Return the (x, y) coordinate for the center point of the cell that contains the specified text.  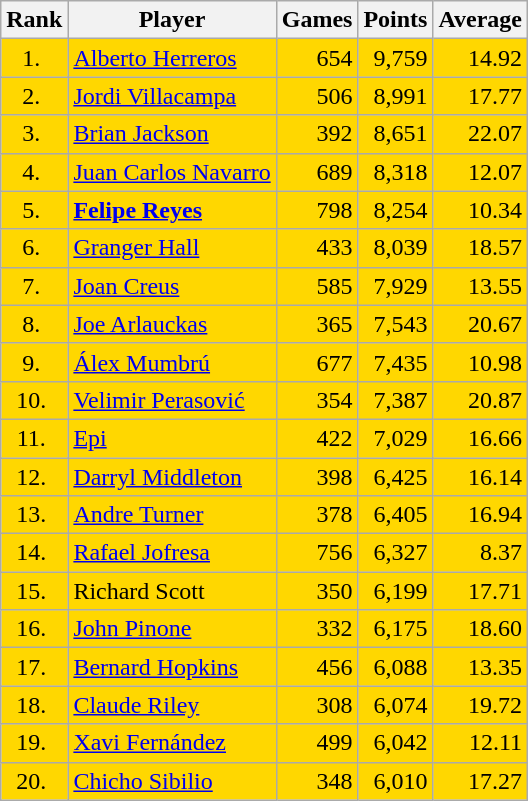
6,327 (396, 553)
Richard Scott (172, 591)
17. (34, 667)
10.34 (480, 210)
16.14 (480, 477)
6,074 (396, 705)
13.35 (480, 667)
6,042 (396, 743)
348 (317, 781)
7,029 (396, 438)
8,991 (396, 96)
Álex Mumbrú (172, 362)
Bernard Hopkins (172, 667)
332 (317, 629)
Granger Hall (172, 248)
Velimir Perasović (172, 400)
Claude Riley (172, 705)
7,929 (396, 286)
17.77 (480, 96)
378 (317, 515)
8,318 (396, 172)
16. (34, 629)
8,039 (396, 248)
9. (34, 362)
11. (34, 438)
398 (317, 477)
12.11 (480, 743)
456 (317, 667)
Rafael Jofresa (172, 553)
Jordi Villacampa (172, 96)
20.67 (480, 324)
16.66 (480, 438)
Games (317, 20)
6,425 (396, 477)
15. (34, 591)
12. (34, 477)
Joan Creus (172, 286)
Andre Turner (172, 515)
John Pinone (172, 629)
654 (317, 58)
7,543 (396, 324)
4. (34, 172)
5. (34, 210)
13. (34, 515)
798 (317, 210)
14.92 (480, 58)
Epi (172, 438)
Rank (34, 20)
677 (317, 362)
22.07 (480, 134)
6,175 (396, 629)
585 (317, 286)
7. (34, 286)
365 (317, 324)
422 (317, 438)
Chicho Sibilio (172, 781)
354 (317, 400)
Brian Jackson (172, 134)
Juan Carlos Navarro (172, 172)
433 (317, 248)
8.37 (480, 553)
689 (317, 172)
6,199 (396, 591)
7,387 (396, 400)
19.72 (480, 705)
16.94 (480, 515)
18.57 (480, 248)
20.87 (480, 400)
392 (317, 134)
756 (317, 553)
Xavi Fernández (172, 743)
17.27 (480, 781)
499 (317, 743)
Felipe Reyes (172, 210)
Darryl Middleton (172, 477)
1. (34, 58)
Player (172, 20)
9,759 (396, 58)
506 (317, 96)
10.98 (480, 362)
2. (34, 96)
6,088 (396, 667)
6,405 (396, 515)
Alberto Herreros (172, 58)
Points (396, 20)
6,010 (396, 781)
14. (34, 553)
350 (317, 591)
6. (34, 248)
3. (34, 134)
Joe Arlauckas (172, 324)
7,435 (396, 362)
12.07 (480, 172)
8,254 (396, 210)
8,651 (396, 134)
10. (34, 400)
8. (34, 324)
18. (34, 705)
19. (34, 743)
18.60 (480, 629)
Average (480, 20)
13.55 (480, 286)
308 (317, 705)
20. (34, 781)
17.71 (480, 591)
